Output the [x, y] coordinate of the center of the cell containing the given text.  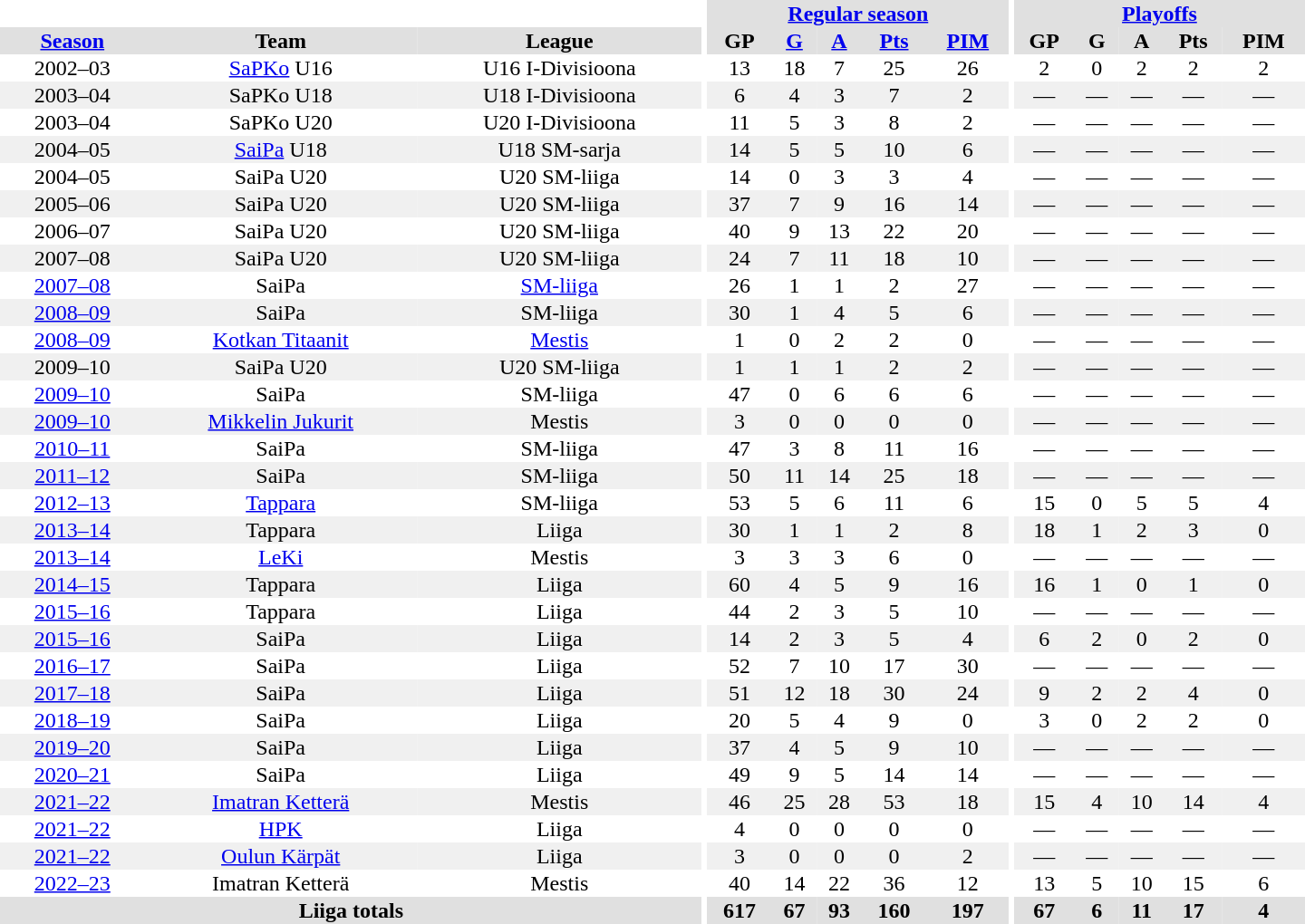
Oulun Kärpät [281, 856]
2014–15 [72, 584]
60 [739, 584]
2006–07 [72, 231]
44 [739, 611]
U18 SM-sarja [560, 149]
28 [839, 802]
Regular season [857, 14]
SaPKo U18 [281, 95]
HPK [281, 829]
Season [72, 41]
2011–12 [72, 476]
League [560, 41]
2002–03 [72, 68]
2016–17 [72, 666]
160 [894, 910]
36 [894, 883]
2017–18 [72, 693]
46 [739, 802]
U16 I-Divisioona [560, 68]
2018–19 [72, 720]
52 [739, 666]
2019–20 [72, 747]
Liiga totals [352, 910]
Mikkelin Jukurit [281, 421]
Team [281, 41]
51 [739, 693]
2020–21 [72, 775]
2012–13 [72, 503]
197 [968, 910]
617 [739, 910]
2010–11 [72, 448]
27 [968, 285]
SaiPa U18 [281, 149]
93 [839, 910]
Kotkan Titaanit [281, 340]
LeKi [281, 557]
U18 I-Divisioona [560, 95]
U20 I-Divisioona [560, 122]
50 [739, 476]
2005–06 [72, 204]
Playoffs [1160, 14]
SaPKo U16 [281, 68]
SaPKo U20 [281, 122]
2022–23 [72, 883]
49 [739, 775]
